Capture the cell that displays the provided text and extract its [X, Y] central coordinate. 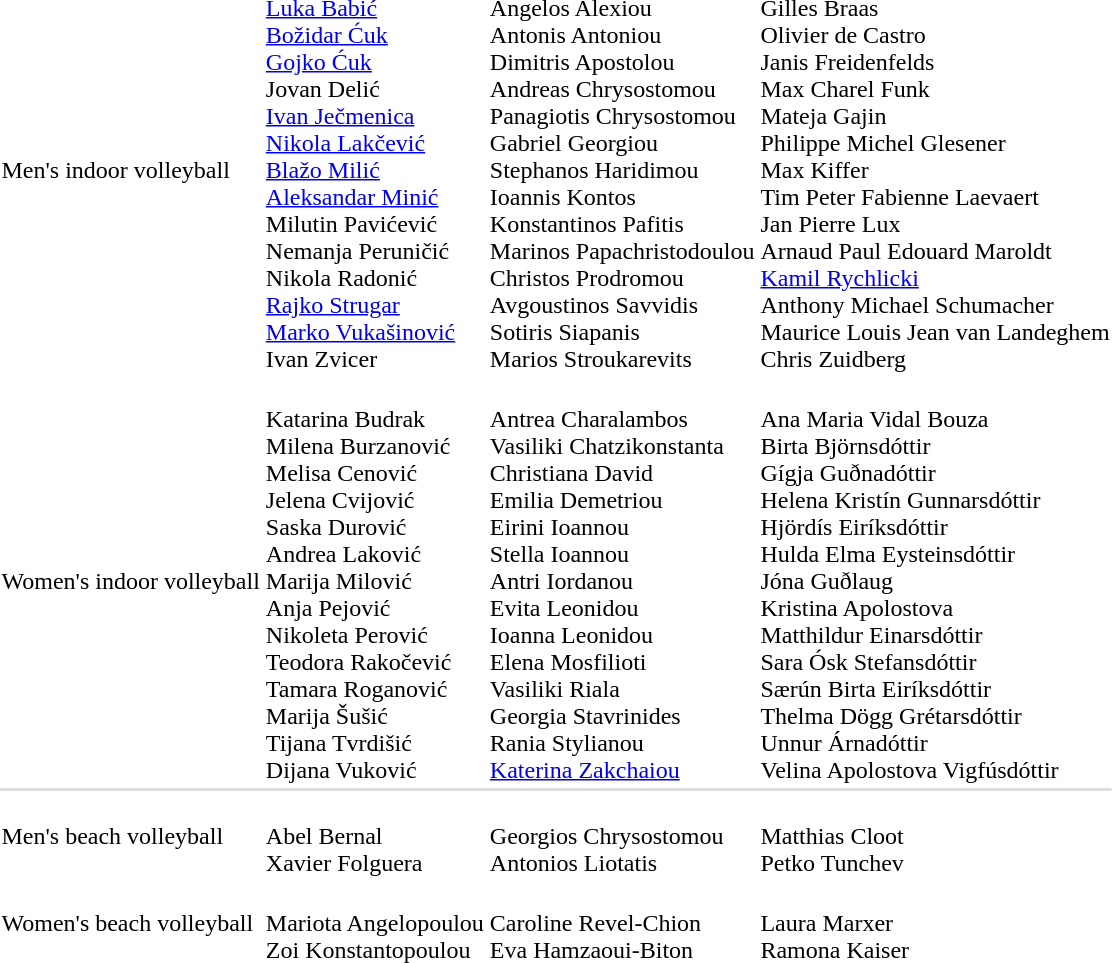
Men's beach volleyball [130, 836]
Abel BernalXavier Folguera [374, 836]
Georgios ChrysostomouAntonios Liotatis [622, 836]
Women's indoor volleyball [130, 581]
Matthias ClootPetko Tunchev [935, 836]
